Detect which cell encompasses the target text, then output its [X, Y] center coordinate. 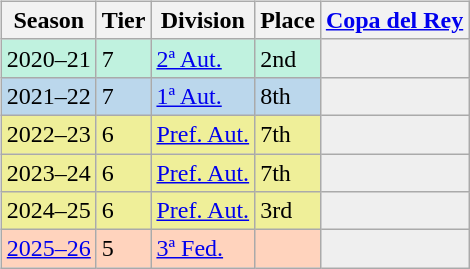
Copa del Rey [394, 20]
2020–21 [48, 58]
3ª Fed. [203, 249]
5 [124, 249]
1ª Aut. [203, 96]
2024–25 [48, 211]
Tier [124, 20]
2021–22 [48, 96]
2ª Aut. [203, 58]
Place [288, 20]
8th [288, 96]
2022–23 [48, 134]
Season [48, 20]
2023–24 [48, 173]
Division [203, 20]
2025–26 [48, 249]
3rd [288, 211]
2nd [288, 58]
